Return [X, Y] of the center of cell containing provided text 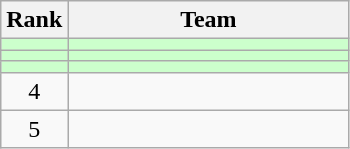
5 [34, 129]
Team [208, 20]
Rank [34, 20]
4 [34, 91]
